For the text-containing cell, return its midpoint in (x, y) coordinate format. 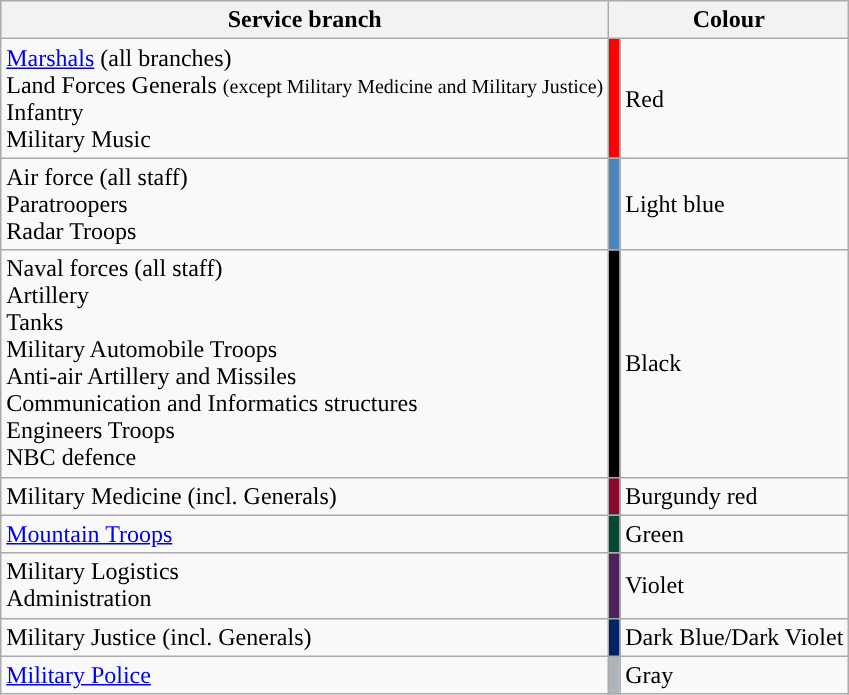
Violet (734, 586)
Service branch (305, 20)
Green (734, 534)
Colour (729, 20)
Military Police (305, 675)
Military LogisticsAdministration (305, 586)
Red (734, 98)
Black (734, 364)
Military Medicine (incl. Generals) (305, 496)
Marshals (all branches)Land Forces Generals (except Military Medicine and Military Justice)InfantryMilitary Music (305, 98)
Burgundy red (734, 496)
Mountain Troops (305, 534)
Military Justice (incl. Generals) (305, 637)
Air force (all staff)ParatroopersRadar Troops (305, 204)
Light blue (734, 204)
Dark Blue/Dark Violet (734, 637)
Gray (734, 675)
